Provide the (x, y) coordinate of the cell's center where the given text is located.  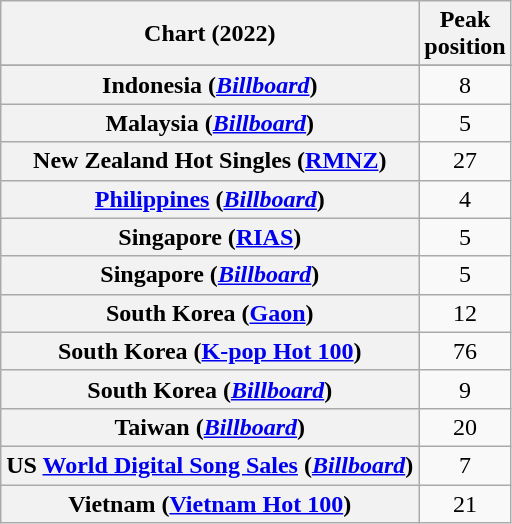
Peakposition (465, 34)
21 (465, 503)
8 (465, 85)
Singapore (RIAS) (210, 237)
South Korea (Gaon) (210, 313)
76 (465, 351)
4 (465, 199)
Chart (2022) (210, 34)
27 (465, 161)
South Korea (K-pop Hot 100) (210, 351)
Indonesia (Billboard) (210, 85)
US World Digital Song Sales (Billboard) (210, 465)
Malaysia (Billboard) (210, 123)
South Korea (Billboard) (210, 389)
9 (465, 389)
New Zealand Hot Singles (RMNZ) (210, 161)
20 (465, 427)
7 (465, 465)
Philippines (Billboard) (210, 199)
Taiwan (Billboard) (210, 427)
Singapore (Billboard) (210, 275)
Vietnam (Vietnam Hot 100) (210, 503)
12 (465, 313)
